Pinpoint the cell where the given text exists, returning its [X, Y] midpoint coordinate. 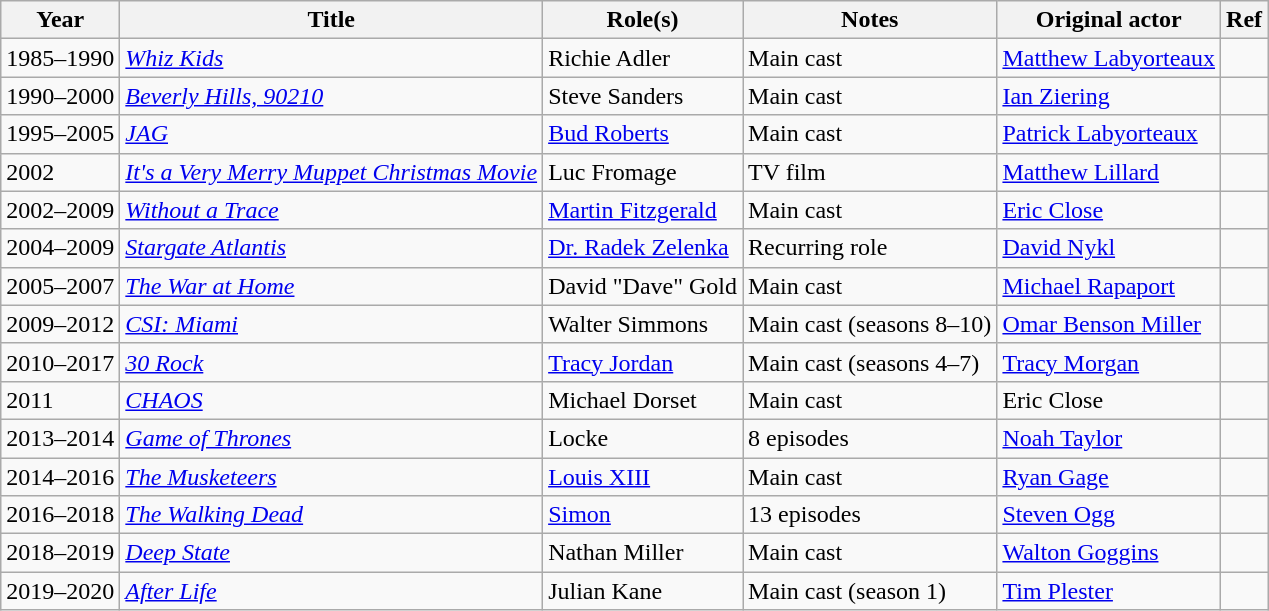
Stargate Atlantis [332, 248]
JAG [332, 134]
The Musketeers [332, 477]
2018–2019 [60, 553]
13 episodes [870, 515]
David Nykl [1109, 248]
Michael Rapaport [1109, 286]
1990–2000 [60, 96]
2016–2018 [60, 515]
Locke [643, 438]
30 Rock [332, 362]
The Walking Dead [332, 515]
Michael Dorset [643, 400]
Ryan Gage [1109, 477]
Tracy Jordan [643, 362]
Simon [643, 515]
Richie Adler [643, 58]
Matthew Lillard [1109, 172]
Walter Simmons [643, 324]
2019–2020 [60, 591]
Without a Trace [332, 210]
2014–2016 [60, 477]
2005–2007 [60, 286]
Notes [870, 20]
Bud Roberts [643, 134]
2002–2009 [60, 210]
Steven Ogg [1109, 515]
Ref [1244, 20]
Year [60, 20]
Patrick Labyorteaux [1109, 134]
Main cast (season 1) [870, 591]
Beverly Hills, 90210 [332, 96]
2010–2017 [60, 362]
Recurring role [870, 248]
It's a Very Merry Muppet Christmas Movie [332, 172]
Noah Taylor [1109, 438]
Louis XIII [643, 477]
Steve Sanders [643, 96]
Deep State [332, 553]
8 episodes [870, 438]
Main cast (seasons 4–7) [870, 362]
Game of Thrones [332, 438]
David "Dave" Gold [643, 286]
CHAOS [332, 400]
Role(s) [643, 20]
Dr. Radek Zelenka [643, 248]
Walton Goggins [1109, 553]
2013–2014 [60, 438]
Julian Kane [643, 591]
Title [332, 20]
Matthew Labyorteaux [1109, 58]
2009–2012 [60, 324]
Ian Ziering [1109, 96]
Whiz Kids [332, 58]
1995–2005 [60, 134]
TV film [870, 172]
1985–1990 [60, 58]
Main cast (seasons 8–10) [870, 324]
Omar Benson Miller [1109, 324]
2004–2009 [60, 248]
Martin Fitzgerald [643, 210]
2002 [60, 172]
The War at Home [332, 286]
Original actor [1109, 20]
CSI: Miami [332, 324]
Nathan Miller [643, 553]
2011 [60, 400]
Tim Plester [1109, 591]
After Life [332, 591]
Tracy Morgan [1109, 362]
Luc Fromage [643, 172]
